Identify which cell holds the provided text, then report its [X, Y] central coordinate. 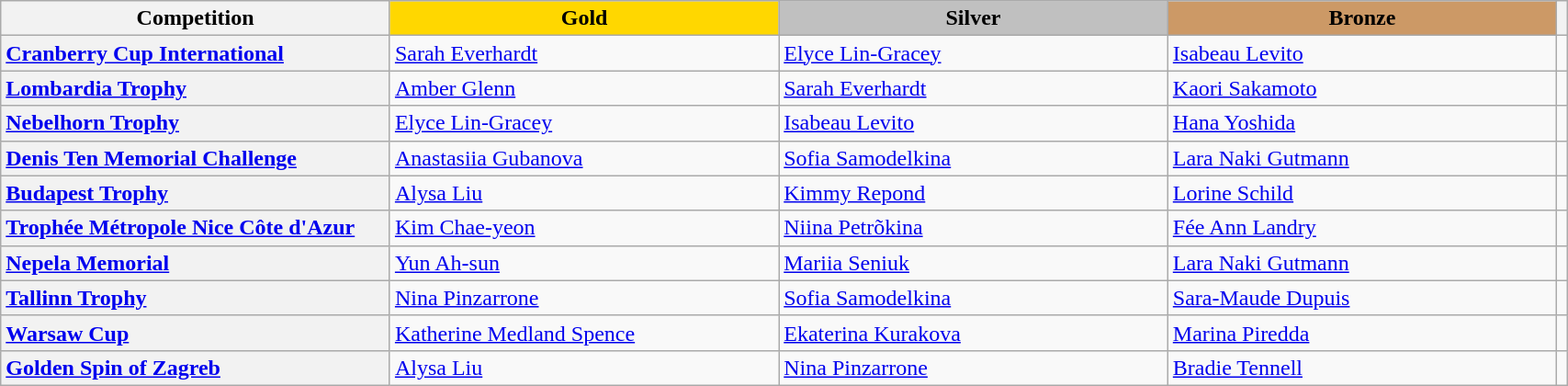
Kim Chae-yeon [584, 228]
Bradie Tennell [1361, 368]
Nebelhorn Trophy [196, 123]
Kimmy Repond [974, 193]
Bronze [1361, 18]
Hana Yoshida [1361, 123]
Marina Piredda [1361, 333]
Amber Glenn [584, 88]
Katherine Medland Spence [584, 333]
Nepela Memorial [196, 263]
Kaori Sakamoto [1361, 88]
Anastasiia Gubanova [584, 158]
Warsaw Cup [196, 333]
Ekaterina Kurakova [974, 333]
Cranberry Cup International [196, 53]
Lorine Schild [1361, 193]
Lombardia Trophy [196, 88]
Tallinn Trophy [196, 298]
Gold [584, 18]
Competition [196, 18]
Golden Spin of Zagreb [196, 368]
Fée Ann Landry [1361, 228]
Denis Ten Memorial Challenge [196, 158]
Niina Petrõkina [974, 228]
Yun Ah-sun [584, 263]
Budapest Trophy [196, 193]
Mariia Seniuk [974, 263]
Sara-Maude Dupuis [1361, 298]
Trophée Métropole Nice Côte d'Azur [196, 228]
Silver [974, 18]
